Locate the cell with the specified text and output its (x, y) center coordinate. 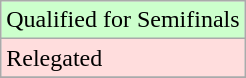
Qualified for Semifinals (123, 20)
Relegated (123, 58)
